Determine the (X, Y) coordinate at the center of the cell enclosing the given text.  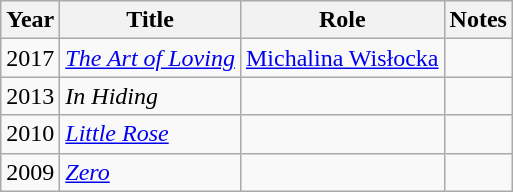
Notes (478, 20)
In Hiding (150, 96)
2009 (30, 172)
Zero (150, 172)
2017 (30, 58)
Michalina Wisłocka (342, 58)
Year (30, 20)
The Art of Loving (150, 58)
2013 (30, 96)
Little Rose (150, 134)
Title (150, 20)
2010 (30, 134)
Role (342, 20)
